Return [X, Y] of the center of cell containing provided text 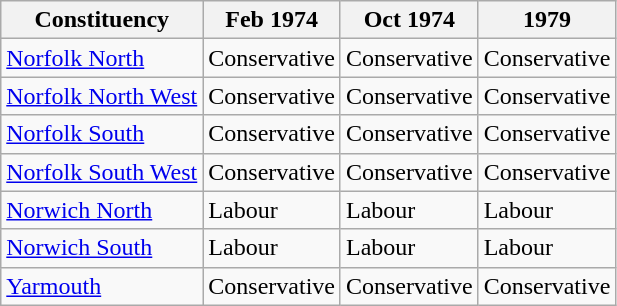
Feb 1974 [272, 20]
Constituency [102, 20]
Norwich North [102, 210]
Norfolk South West [102, 172]
Norwich South [102, 248]
Norfolk South [102, 134]
Yarmouth [102, 286]
1979 [547, 20]
Norfolk North West [102, 96]
Oct 1974 [409, 20]
Norfolk North [102, 58]
